Determine the (X, Y) coordinate at the center of the cell enclosing the given text.  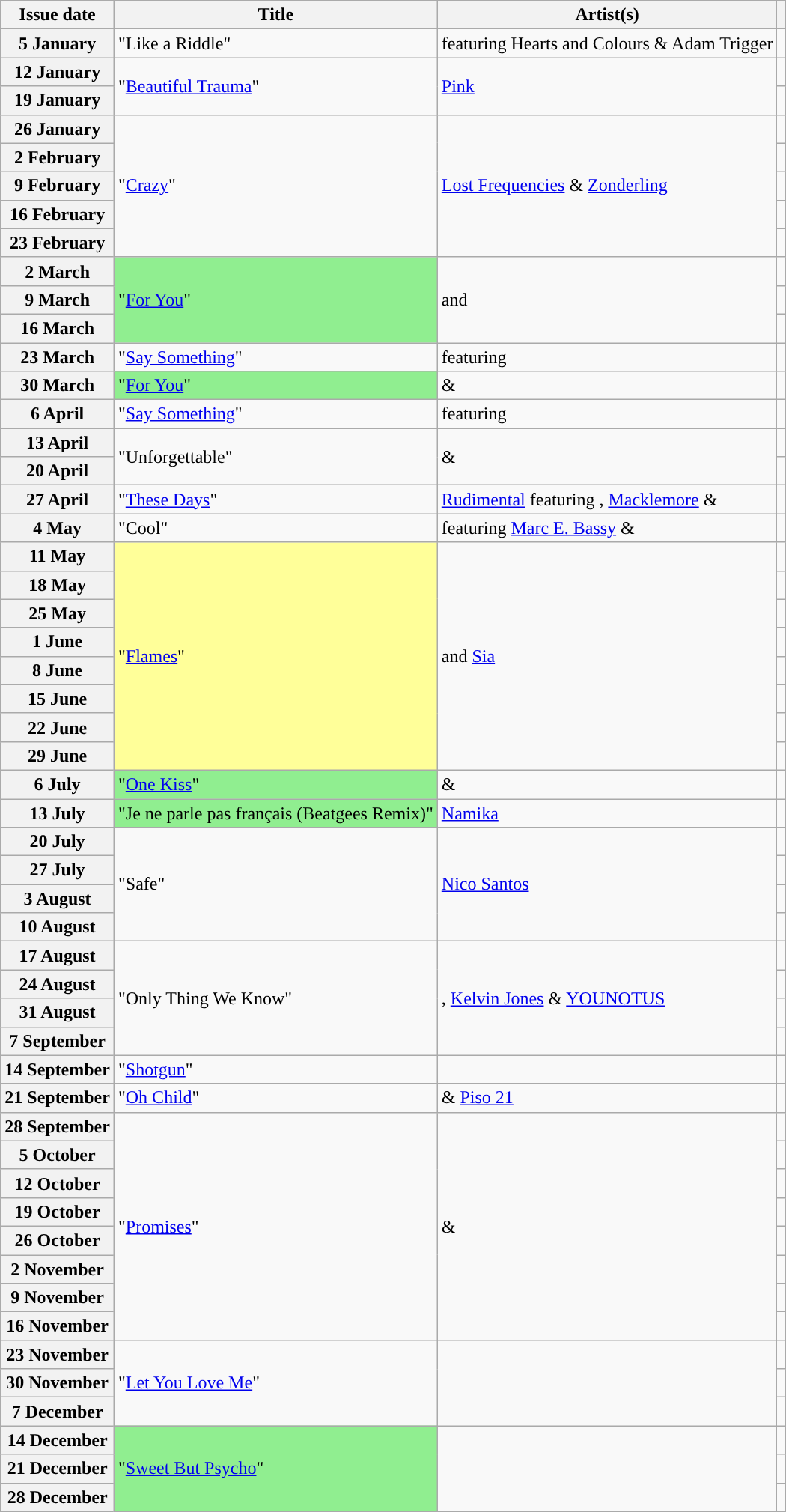
25 May (58, 613)
& Piso 21 (607, 1098)
21 September (58, 1098)
19 October (58, 1212)
6 July (58, 784)
Nico Santos (607, 884)
and (607, 300)
26 October (58, 1240)
22 June (58, 727)
Issue date (58, 15)
23 November (58, 1355)
31 August (58, 1012)
27 July (58, 870)
11 May (58, 556)
Artist(s) (607, 15)
18 May (58, 585)
8 June (58, 670)
"Let You Love Me" (275, 1383)
16 March (58, 328)
Pink (607, 86)
4 May (58, 528)
26 January (58, 129)
3 August (58, 899)
"Cool" (275, 528)
23 February (58, 243)
19 January (58, 100)
1 June (58, 642)
9 November (58, 1298)
"Beautiful Trauma" (275, 86)
6 April (58, 414)
"Shotgun" (275, 1069)
"These Days" (275, 500)
9 March (58, 300)
"Flames" (275, 656)
"Oh Child" (275, 1098)
27 April (58, 500)
"Safe" (275, 884)
12 October (58, 1183)
29 June (58, 756)
2 February (58, 157)
16 February (58, 214)
"Only Thing We Know" (275, 998)
14 December (58, 1440)
15 June (58, 699)
21 December (58, 1469)
"Like a Riddle" (275, 43)
featuring Marc E. Bassy & (607, 528)
, Kelvin Jones & YOUNOTUS (607, 998)
13 July (58, 813)
7 December (58, 1412)
20 April (58, 471)
28 September (58, 1126)
Namika (607, 813)
"Sweet But Psycho" (275, 1469)
"Crazy" (275, 186)
Lost Frequencies & Zonderling (607, 186)
13 April (58, 443)
5 January (58, 43)
"Promises" (275, 1226)
16 November (58, 1326)
28 December (58, 1497)
featuring Hearts and Colours & Adam Trigger (607, 43)
9 February (58, 186)
5 October (58, 1155)
23 March (58, 357)
7 September (58, 1041)
Rudimental featuring , Macklemore & (607, 500)
20 July (58, 842)
"One Kiss" (275, 784)
12 January (58, 72)
Title (275, 15)
14 September (58, 1069)
24 August (58, 984)
"Je ne parle pas français (Beatgees Remix)" (275, 813)
and Sia (607, 656)
30 November (58, 1383)
"Unforgettable" (275, 457)
2 November (58, 1269)
30 March (58, 386)
10 August (58, 927)
17 August (58, 956)
2 March (58, 271)
